For the text-containing cell, return its midpoint in (X, Y) coordinate format. 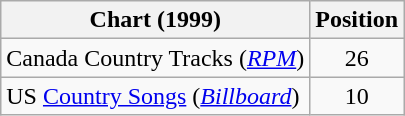
US Country Songs (Billboard) (156, 96)
Chart (1999) (156, 20)
Canada Country Tracks (RPM) (156, 58)
26 (357, 58)
Position (357, 20)
10 (357, 96)
